Return (X, Y) of the center of cell containing provided text 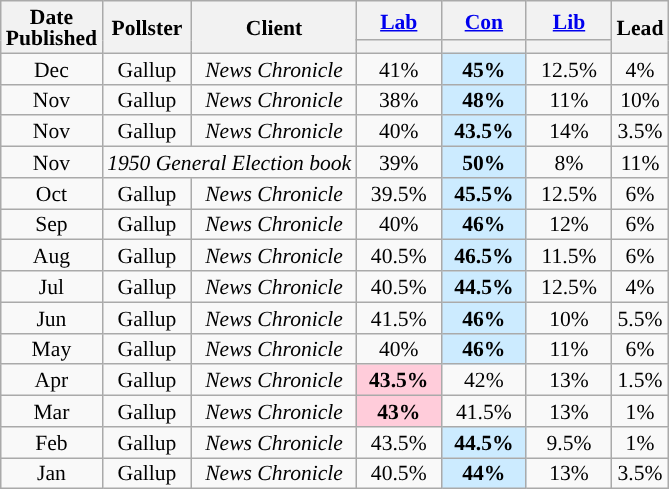
38% (398, 100)
Mar (52, 412)
42% (484, 380)
Client (274, 27)
Pollster (147, 27)
5.5% (640, 318)
48% (484, 100)
43% (398, 412)
9.5% (568, 442)
Oct (52, 194)
Con (484, 20)
Jun (52, 318)
11.5% (568, 256)
Lib (568, 20)
39% (398, 162)
45% (484, 68)
Jul (52, 286)
50% (484, 162)
41% (398, 68)
Feb (52, 442)
Lab (398, 20)
12% (568, 224)
14% (568, 132)
DatePublished (52, 27)
39.5% (398, 194)
Dec (52, 68)
May (52, 348)
44% (484, 474)
45.5% (484, 194)
Apr (52, 380)
46.5% (484, 256)
Jan (52, 474)
8% (568, 162)
1.5% (640, 380)
Sep (52, 224)
1950 General Election book (229, 162)
Aug (52, 256)
Lead (640, 27)
